Determine the [x, y] coordinate at the center of the cell enclosing the given text.  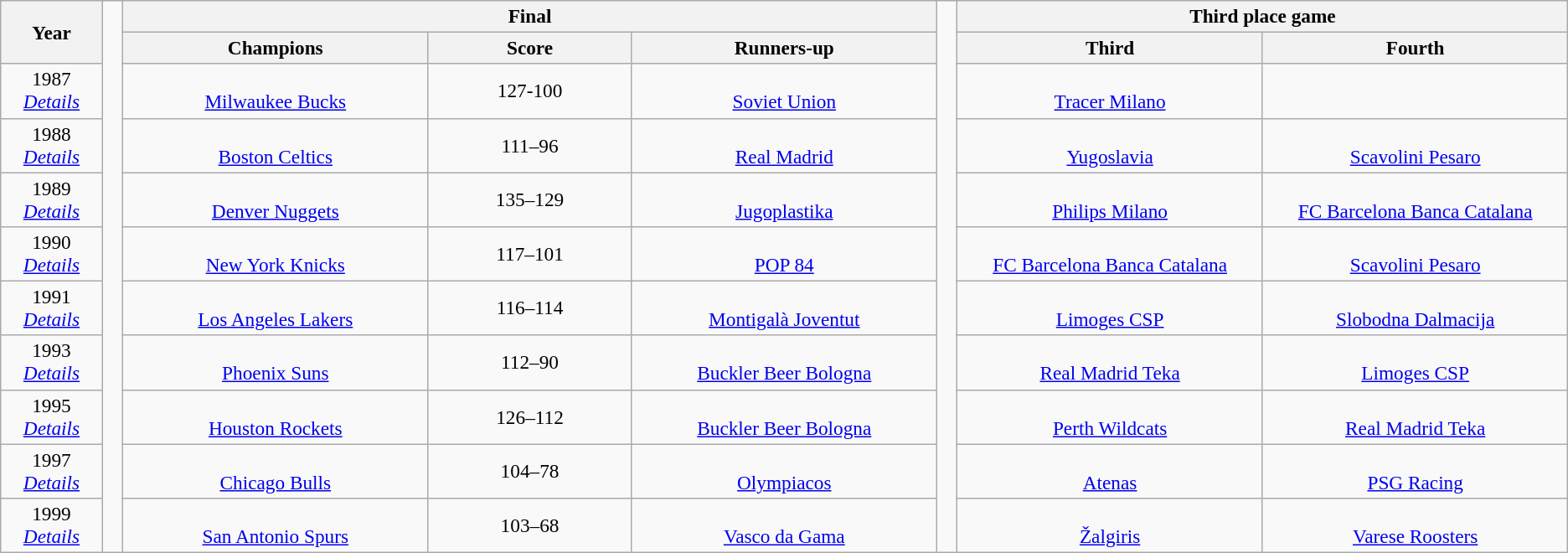
1987Details [52, 90]
San Antonio Spurs [276, 525]
Soviet Union [784, 90]
104–78 [529, 471]
Denver Nuggets [276, 199]
Slobodna Dalmacija [1416, 308]
Philips Milano [1111, 199]
1995Details [52, 417]
Chicago Bulls [276, 471]
Tracer Milano [1111, 90]
POP 84 [784, 253]
Champions [276, 48]
New York Knicks [276, 253]
1989Details [52, 199]
Phoenix Suns [276, 362]
126–112 [529, 417]
Third [1111, 48]
116–114 [529, 308]
Fourth [1416, 48]
Žalgiris [1111, 525]
Los Angeles Lakers [276, 308]
Third place game [1263, 16]
111–96 [529, 146]
Montigalà Joventut [784, 308]
Vasco da Gama [784, 525]
Yugoslavia [1111, 146]
Houston Rockets [276, 417]
Runners-up [784, 48]
127-100 [529, 90]
117–101 [529, 253]
Milwaukee Bucks [276, 90]
Real Madrid [784, 146]
1997Details [52, 471]
Perth Wildcats [1111, 417]
Final [530, 16]
Varese Roosters [1416, 525]
1999Details [52, 525]
1990Details [52, 253]
Jugoplastika [784, 199]
PSG Racing [1416, 471]
112–90 [529, 362]
135–129 [529, 199]
Year [52, 32]
103–68 [529, 525]
Score [529, 48]
1991Details [52, 308]
Olympiacos [784, 471]
1993Details [52, 362]
Atenas [1111, 471]
1988Details [52, 146]
Boston Celtics [276, 146]
